Scan for the cell matching the given text and deliver its [X, Y] coordinate at center. 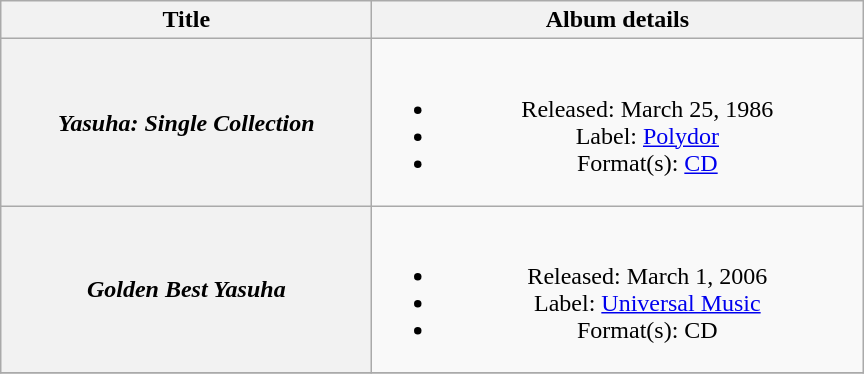
Album details [618, 20]
Yasuha: Single Collection [186, 122]
Released: March 1, 2006Label: Universal MusicFormat(s): CD [618, 290]
Title [186, 20]
Released: March 25, 1986Label: PolydorFormat(s): CD [618, 122]
Golden Best Yasuha [186, 290]
